Identify which cell holds the provided text, then report its [x, y] central coordinate. 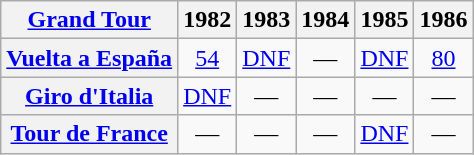
80 [444, 58]
1982 [208, 20]
Vuelta a España [90, 58]
1984 [326, 20]
1986 [444, 20]
1985 [384, 20]
Giro d'Italia [90, 96]
1983 [266, 20]
Grand Tour [90, 20]
54 [208, 58]
Tour de France [90, 134]
